From the cell containing the given text, extract its center point as (x, y) coordinate. 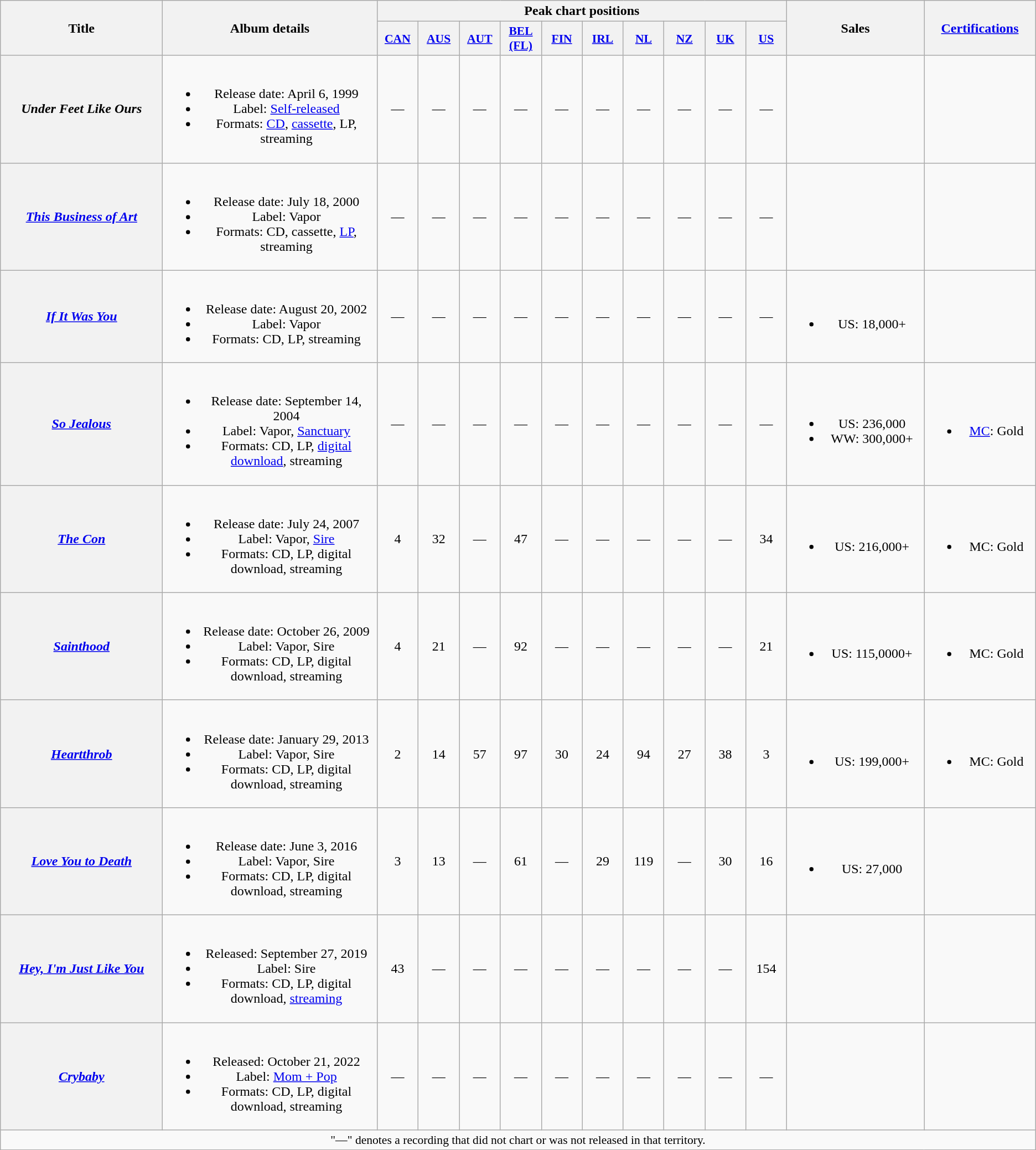
NZ (685, 39)
94 (644, 754)
"—" denotes a recording that did not chart or was not released in that territory. (518, 1140)
FIN (562, 39)
Released: October 21, 2022Label: Mom + PopFormats: CD, LP, digital download, streaming (270, 1076)
27 (685, 754)
US (766, 39)
Sales (855, 28)
16 (766, 861)
Released: September 27, 2019Label: SireFormats: CD, LP, digital download, streaming (270, 968)
CAN (397, 39)
61 (521, 861)
Hey, I'm Just Like You (82, 968)
NL (644, 39)
Peak chart positions (582, 11)
BEL (FL) (521, 39)
UK (726, 39)
US: 27,000 (855, 861)
Sainthood (82, 646)
Release date: September 14, 2004Label: Vapor, SanctuaryFormats: CD, LP, digital download, streaming (270, 424)
34 (766, 539)
Under Feet Like Ours (82, 109)
US: 216,000+ (855, 539)
Certifications (980, 28)
Release date: August 20, 2002Label: VaporFormats: CD, LP, streaming (270, 317)
32 (439, 539)
This Business of Art (82, 216)
29 (603, 861)
2 (397, 754)
Crybaby (82, 1076)
So Jealous (82, 424)
14 (439, 754)
Heartthrob (82, 754)
13 (439, 861)
Release date: April 6, 1999Label: Self-releasedFormats: CD, cassette, LP, streaming (270, 109)
Release date: July 18, 2000Label: VaporFormats: CD, cassette, LP, streaming (270, 216)
43 (397, 968)
97 (521, 754)
AUS (439, 39)
Release date: October 26, 2009Label: Vapor, SireFormats: CD, LP, digital download, streaming (270, 646)
119 (644, 861)
154 (766, 968)
47 (521, 539)
Love You to Death (82, 861)
92 (521, 646)
US: 18,000+ (855, 317)
US: 199,000+ (855, 754)
IRL (603, 39)
US: 236,000WW: 300,000+ (855, 424)
Release date: July 24, 2007Label: Vapor, SireFormats: CD, LP, digital download, streaming (270, 539)
The Con (82, 539)
Album details (270, 28)
57 (480, 754)
24 (603, 754)
US: 115,0000+ (855, 646)
Release date: June 3, 2016Label: Vapor, SireFormats: CD, LP, digital download, streaming (270, 861)
Release date: January 29, 2013Label: Vapor, SireFormats: CD, LP, digital download, streaming (270, 754)
AUT (480, 39)
Title (82, 28)
If It Was You (82, 317)
38 (726, 754)
